Return (x, y) of the center of cell containing provided text 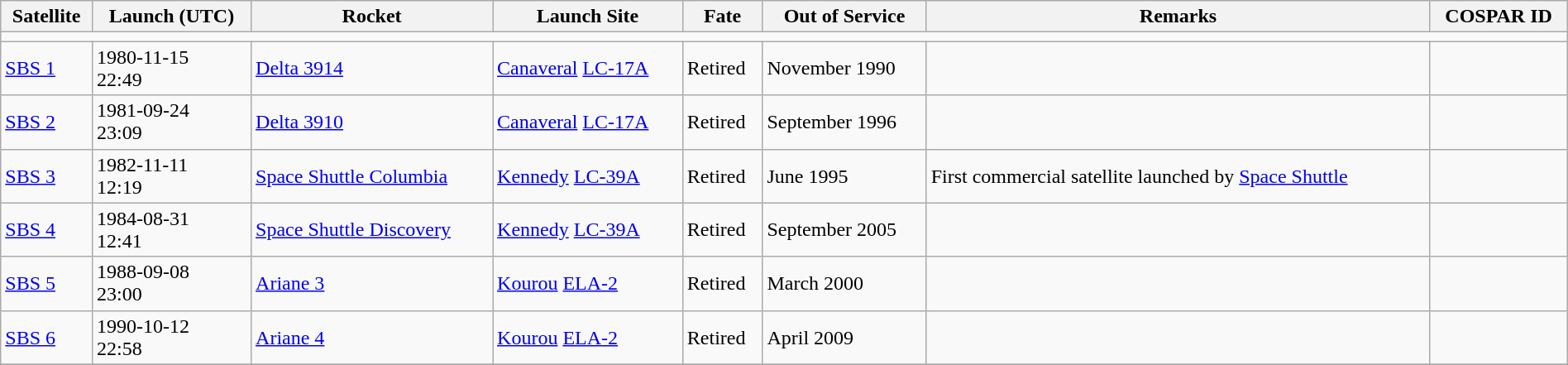
Out of Service (844, 17)
Launch (UTC) (172, 17)
First commercial satellite launched by Space Shuttle (1178, 175)
Satellite (46, 17)
March 2000 (844, 283)
Fate (723, 17)
SBS 6 (46, 338)
SBS 3 (46, 175)
Delta 3914 (372, 68)
1984-08-3112:41 (172, 230)
Launch Site (588, 17)
Remarks (1178, 17)
November 1990 (844, 68)
September 2005 (844, 230)
Ariane 3 (372, 283)
Space Shuttle Discovery (372, 230)
SBS 5 (46, 283)
1990-10-1222:58 (172, 338)
Rocket (372, 17)
SBS 1 (46, 68)
Delta 3910 (372, 122)
SBS 4 (46, 230)
1982-11-1112:19 (172, 175)
September 1996 (844, 122)
Ariane 4 (372, 338)
April 2009 (844, 338)
June 1995 (844, 175)
1981-09-2423:09 (172, 122)
1988-09-0823:00 (172, 283)
1980-11-1522:49 (172, 68)
SBS 2 (46, 122)
COSPAR ID (1499, 17)
Space Shuttle Columbia (372, 175)
